Return [x, y] of the center of cell containing provided text 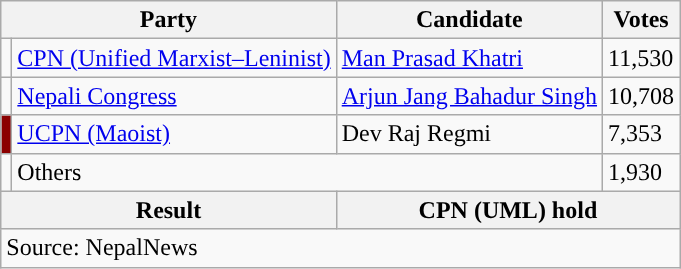
Votes [642, 20]
7,353 [642, 134]
Nepali Congress [174, 96]
Source: NepalNews [340, 248]
10,708 [642, 96]
UCPN (Maoist) [174, 134]
Dev Raj Regmi [469, 134]
Man Prasad Khatri [469, 58]
CPN (Unified Marxist–Leninist) [174, 58]
CPN (UML) hold [508, 210]
Party [168, 20]
1,930 [642, 172]
Candidate [469, 20]
Arjun Jang Bahadur Singh [469, 96]
11,530 [642, 58]
Others [308, 172]
Result [168, 210]
